From the cell containing the given text, extract its center point as [x, y] coordinate. 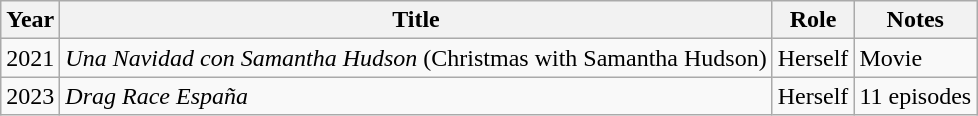
2023 [30, 96]
Title [416, 20]
Year [30, 20]
Drag Race España [416, 96]
Movie [916, 58]
Una Navidad con Samantha Hudson (Christmas with Samantha Hudson) [416, 58]
11 episodes [916, 96]
Notes [916, 20]
Role [813, 20]
2021 [30, 58]
